Return the [X, Y] coordinate for the center point of the cell that contains the specified text.  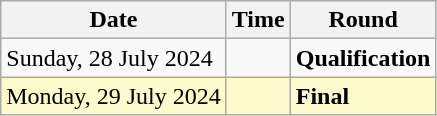
Date [114, 20]
Time [258, 20]
Final [363, 96]
Sunday, 28 July 2024 [114, 58]
Monday, 29 July 2024 [114, 96]
Round [363, 20]
Qualification [363, 58]
